From the cell containing the given text, extract its center point as (x, y) coordinate. 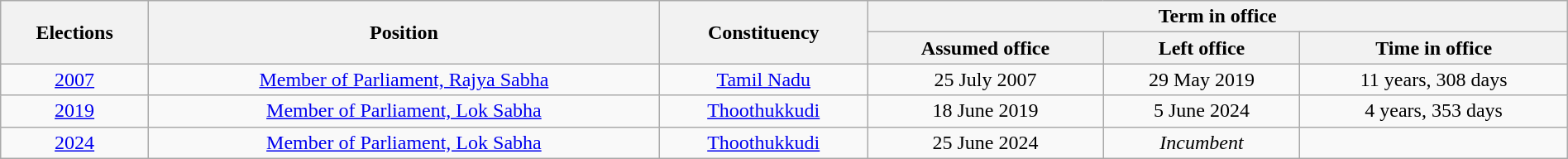
5 June 2024 (1202, 111)
2019 (74, 111)
4 years, 353 days (1434, 111)
25 July 2007 (986, 79)
Time in office (1434, 48)
29 May 2019 (1202, 79)
Incumbent (1202, 142)
2007 (74, 79)
Term in office (1217, 17)
2024 (74, 142)
Member of Parliament, Rajya Sabha (404, 79)
Tamil Nadu (763, 79)
Constituency (763, 32)
11 years, 308 days (1434, 79)
Position (404, 32)
18 June 2019 (986, 111)
Elections (74, 32)
Left office (1202, 48)
Assumed office (986, 48)
25 June 2024 (986, 142)
